Search for the cell housing the specified text and yield its [X, Y] center coordinate. 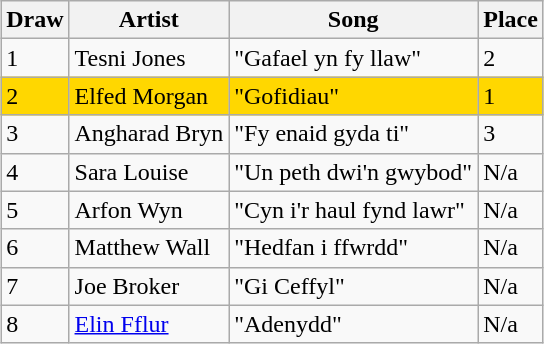
Angharad Bryn [149, 134]
"Gafael yn fy llaw" [354, 58]
Draw [35, 20]
"Cyn i'r haul fynd lawr" [354, 210]
Artist [149, 20]
Sara Louise [149, 172]
6 [35, 248]
"Adenydd" [354, 324]
Tesni Jones [149, 58]
Arfon Wyn [149, 210]
"Fy enaid gyda ti" [354, 134]
Joe Broker [149, 286]
8 [35, 324]
7 [35, 286]
5 [35, 210]
Elin Fflur [149, 324]
4 [35, 172]
"Gofidiau" [354, 96]
"Gi Ceffyl" [354, 286]
Place [511, 20]
Elfed Morgan [149, 96]
Matthew Wall [149, 248]
Song [354, 20]
"Hedfan i ffwrdd" [354, 248]
"Un peth dwi'n gwybod" [354, 172]
